Scan for the cell matching the given text and deliver its [x, y] coordinate at center. 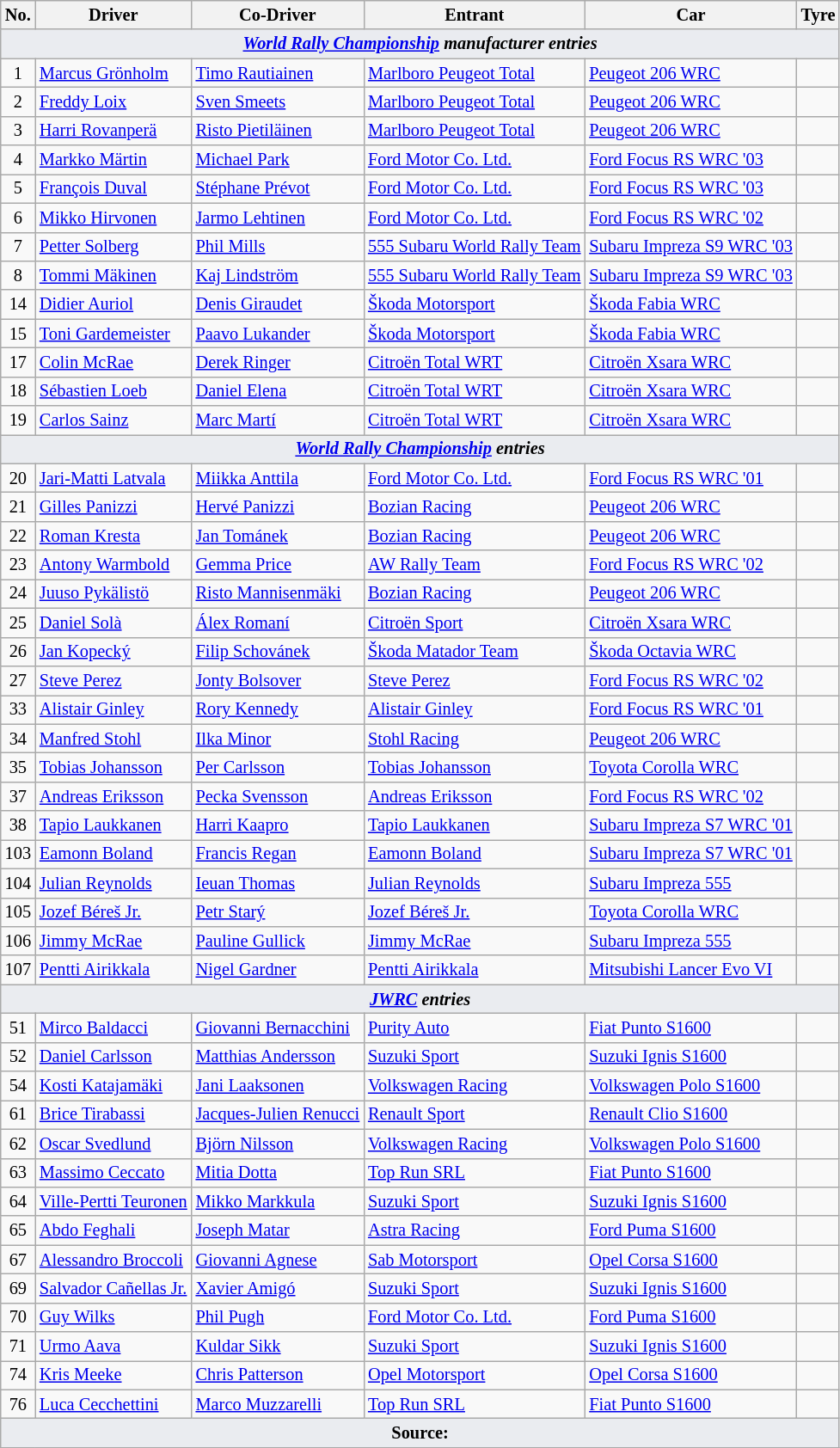
Harri Kaapro [278, 825]
Paavo Lukander [278, 334]
54 [18, 1086]
World Rally Championship manufacturer entries [420, 44]
Salvador Cañellas Jr. [113, 1288]
27 [18, 680]
Ville-Pertti Teuronen [113, 1201]
52 [18, 1057]
Juuso Pykälistö [113, 593]
Markko Märtin [113, 160]
14 [18, 304]
Mikko Hirvonen [113, 218]
15 [18, 334]
2 [18, 101]
Marcus Grönholm [113, 73]
Mitsubishi Lancer Evo VI [690, 970]
Ilka Minor [278, 739]
François Duval [113, 188]
22 [18, 536]
Guy Wilks [113, 1317]
Mirco Baldacci [113, 1028]
1 [18, 73]
63 [18, 1173]
Didier Auriol [113, 304]
Roman Kresta [113, 536]
Co-Driver [278, 15]
Jani Laaksonen [278, 1086]
Daniel Carlsson [113, 1057]
Daniel Elena [278, 391]
Álex Romaní [278, 623]
34 [18, 739]
Stohl Racing [475, 739]
71 [18, 1347]
Manfred Stohl [113, 739]
Pecka Svensson [278, 796]
Škoda Octavia WRC [690, 652]
104 [18, 883]
62 [18, 1144]
106 [18, 941]
107 [18, 970]
Source: [420, 1433]
Kris Meeke [113, 1375]
Giovanni Bernacchini [278, 1028]
Denis Giraudet [278, 304]
Petr Starý [278, 912]
8 [18, 275]
Driver [113, 15]
Sab Motorsport [475, 1260]
Renault Sport [475, 1114]
Entrant [475, 15]
3 [18, 131]
Jarmo Lehtinen [278, 218]
20 [18, 478]
Opel Motorsport [475, 1375]
Mikko Markkula [278, 1201]
Risto Mannisenmäki [278, 593]
Daniel Solà [113, 623]
Chris Patterson [278, 1375]
5 [18, 188]
33 [18, 709]
Freddy Loix [113, 101]
Car [690, 15]
Urmo Aava [113, 1347]
Miikka Anttila [278, 478]
Pauline Gullick [278, 941]
23 [18, 565]
Jonty Bolsover [278, 680]
67 [18, 1260]
35 [18, 767]
Joseph Matar [278, 1230]
Björn Nilsson [278, 1144]
64 [18, 1201]
7 [18, 247]
Nigel Gardner [278, 970]
76 [18, 1404]
21 [18, 506]
Sébastien Loeb [113, 391]
26 [18, 652]
Jan Tománek [278, 536]
Mitia Dotta [278, 1173]
Rory Kennedy [278, 709]
Kuldar Sikk [278, 1347]
Tommi Mäkinen [113, 275]
Jari-Matti Latvala [113, 478]
Alessandro Broccoli [113, 1260]
Risto Pietiläinen [278, 131]
Gilles Panizzi [113, 506]
Oscar Svedlund [113, 1144]
Massimo Ceccato [113, 1173]
Renault Clio S1600 [690, 1114]
Matthias Andersson [278, 1057]
105 [18, 912]
Marc Martí [278, 420]
Colin McRae [113, 362]
Kaj Lindström [278, 275]
Harri Rovanperä [113, 131]
51 [18, 1028]
Marco Muzzarelli [278, 1404]
37 [18, 796]
Derek Ringer [278, 362]
19 [18, 420]
Xavier Amigó [278, 1288]
17 [18, 362]
Giovanni Agnese [278, 1260]
Filip Schovánek [278, 652]
Michael Park [278, 160]
No. [18, 15]
Jacques-Julien Renucci [278, 1114]
70 [18, 1317]
Toni Gardemeister [113, 334]
Timo Rautiainen [278, 73]
Stéphane Prévot [278, 188]
18 [18, 391]
Abdo Feghali [113, 1230]
Tyre [819, 15]
65 [18, 1230]
AW Rally Team [475, 565]
Hervé Panizzi [278, 506]
Škoda Matador Team [475, 652]
Gemma Price [278, 565]
24 [18, 593]
Luca Cecchettini [113, 1404]
69 [18, 1288]
103 [18, 854]
6 [18, 218]
Purity Auto [475, 1028]
Per Carlsson [278, 767]
Citroën Sport [475, 623]
61 [18, 1114]
4 [18, 160]
Phil Pugh [278, 1317]
Kosti Katajamäki [113, 1086]
JWRC entries [420, 999]
Jan Kopecký [113, 652]
Phil Mills [278, 247]
Carlos Sainz [113, 420]
Petter Solberg [113, 247]
World Rally Championship entries [420, 449]
Brice Tirabassi [113, 1114]
Antony Warmbold [113, 565]
Francis Regan [278, 854]
74 [18, 1375]
25 [18, 623]
Ieuan Thomas [278, 883]
Astra Racing [475, 1230]
38 [18, 825]
Sven Smeets [278, 101]
